Return [x, y] of the center of cell containing provided text 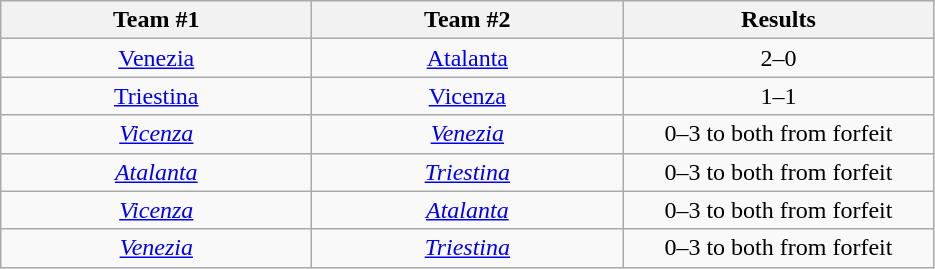
2–0 [778, 58]
Results [778, 20]
Team #1 [156, 20]
Team #2 [468, 20]
1–1 [778, 96]
